Find where the given text appears and provide that cell's center as (X, Y) coordinate. 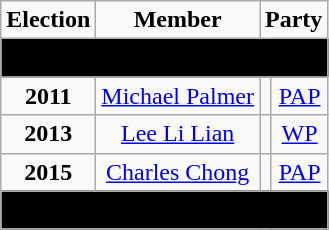
Member (178, 20)
WP (300, 134)
Election (48, 20)
2013 (48, 134)
Michael Palmer (178, 96)
Formation (164, 58)
2015 (48, 172)
Lee Li Lian (178, 134)
2011 (48, 96)
Constituency abolished (2020) (164, 210)
Charles Chong (178, 172)
Party (294, 20)
